Search for the cell housing the specified text and yield its [x, y] center coordinate. 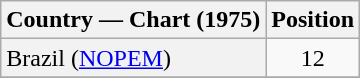
Position [313, 20]
Country — Chart (1975) [134, 20]
Brazil (NOPEM) [134, 58]
12 [313, 58]
